Scan for the cell matching the given text and deliver its [x, y] coordinate at center. 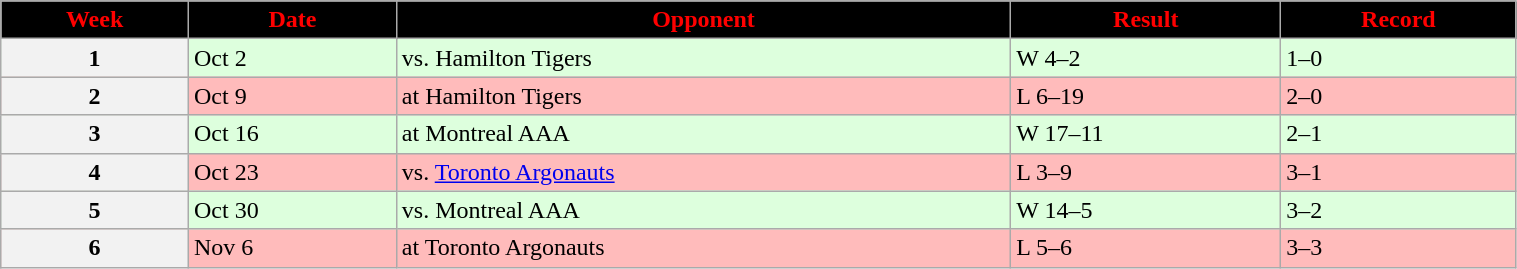
Nov 6 [292, 248]
W 17–11 [1146, 134]
3–2 [1398, 210]
2–0 [1398, 96]
Oct 23 [292, 172]
Oct 30 [292, 210]
Date [292, 20]
at Hamilton Tigers [703, 96]
3–1 [1398, 172]
at Toronto Argonauts [703, 248]
W 4–2 [1146, 58]
5 [95, 210]
2 [95, 96]
vs. Hamilton Tigers [703, 58]
Week [95, 20]
3–3 [1398, 248]
2–1 [1398, 134]
Result [1146, 20]
Oct 2 [292, 58]
W 14–5 [1146, 210]
3 [95, 134]
L 5–6 [1146, 248]
Opponent [703, 20]
1–0 [1398, 58]
vs. Toronto Argonauts [703, 172]
vs. Montreal AAA [703, 210]
6 [95, 248]
Record [1398, 20]
L 6–19 [1146, 96]
Oct 9 [292, 96]
L 3–9 [1146, 172]
1 [95, 58]
4 [95, 172]
Oct 16 [292, 134]
at Montreal AAA [703, 134]
